Find where the given text appears and provide that cell's center as (x, y) coordinate. 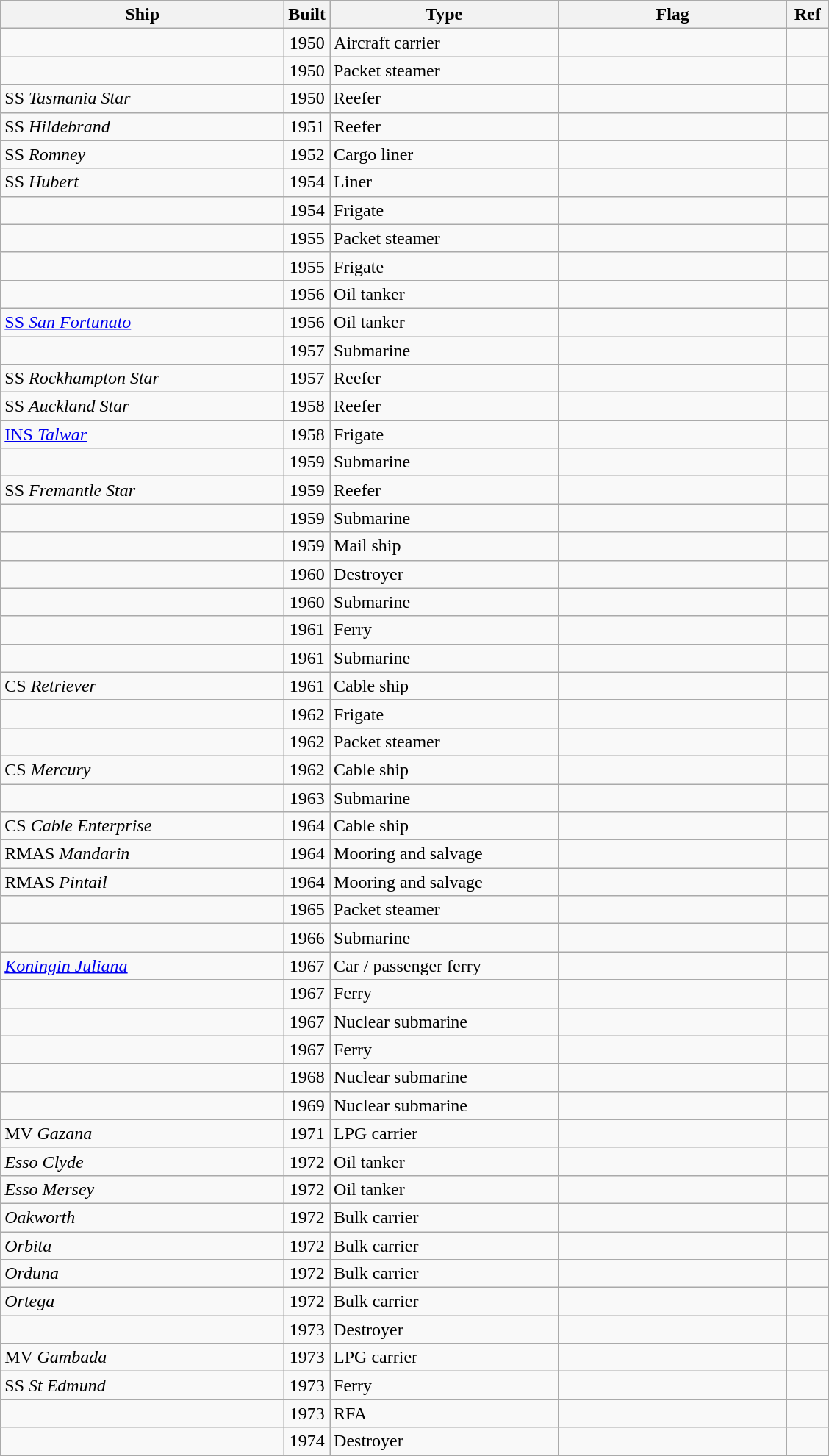
CS Cable Enterprise (143, 826)
Flag (673, 15)
INS Talwar (143, 434)
Ref (808, 15)
RFA (444, 1413)
Car / passenger ferry (444, 966)
1971 (307, 1133)
SS Romney (143, 154)
Type (444, 15)
SS Hubert (143, 182)
1963 (307, 797)
Koningin Juliana (143, 966)
Ship (143, 15)
SS Auckland Star (143, 406)
1968 (307, 1077)
SS San Fortunato (143, 322)
Mail ship (444, 546)
Orduna (143, 1274)
Orbita (143, 1246)
Esso Clyde (143, 1161)
1965 (307, 910)
SS St Edmund (143, 1385)
CS Mercury (143, 770)
1951 (307, 126)
1969 (307, 1105)
SS Rockhampton Star (143, 379)
Cargo liner (444, 154)
CS Retriever (143, 686)
MV Gambada (143, 1358)
SS Fremantle Star (143, 490)
Aircraft carrier (444, 43)
RMAS Mandarin (143, 854)
Liner (444, 182)
Oakworth (143, 1217)
RMAS Pintail (143, 882)
Built (307, 15)
1974 (307, 1441)
MV Gazana (143, 1133)
SS Hildebrand (143, 126)
1952 (307, 154)
Esso Mersey (143, 1189)
Ortega (143, 1302)
SS Tasmania Star (143, 98)
1966 (307, 938)
